Identify which cell holds the provided text, then report its (X, Y) central coordinate. 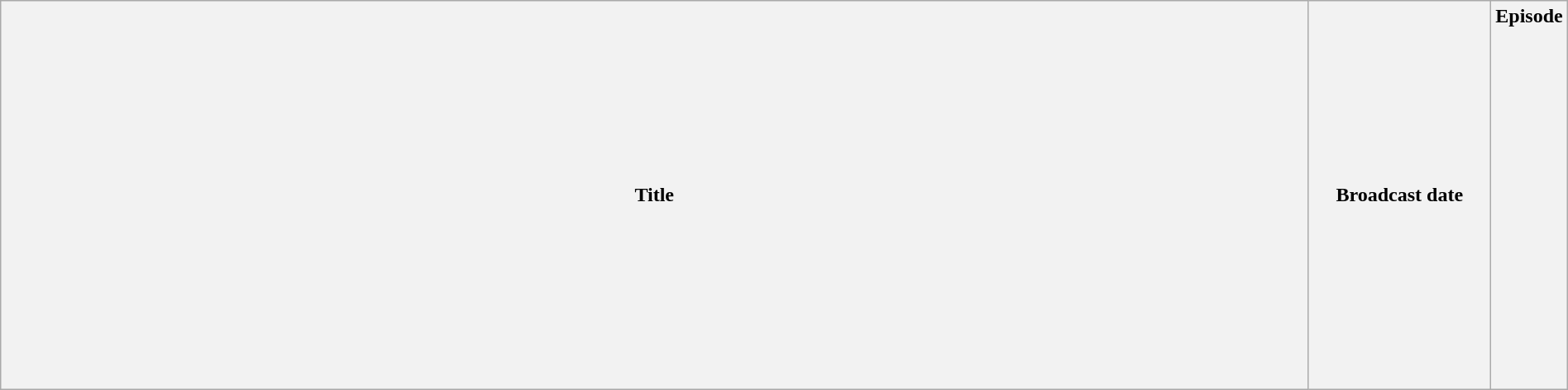
Broadcast date (1399, 195)
Episode (1529, 195)
Title (655, 195)
